Determine the [x, y] coordinate at the center of the cell enclosing the given text.  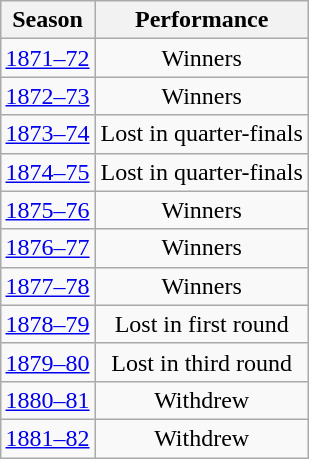
1876–77 [48, 248]
Performance [202, 20]
1872–73 [48, 96]
Season [48, 20]
1875–76 [48, 210]
1880–81 [48, 400]
1877–78 [48, 286]
1871–72 [48, 58]
1874–75 [48, 172]
Lost in third round [202, 362]
1878–79 [48, 324]
Lost in first round [202, 324]
1879–80 [48, 362]
1881–82 [48, 438]
1873–74 [48, 134]
